Capture the cell that displays the provided text and extract its (x, y) central coordinate. 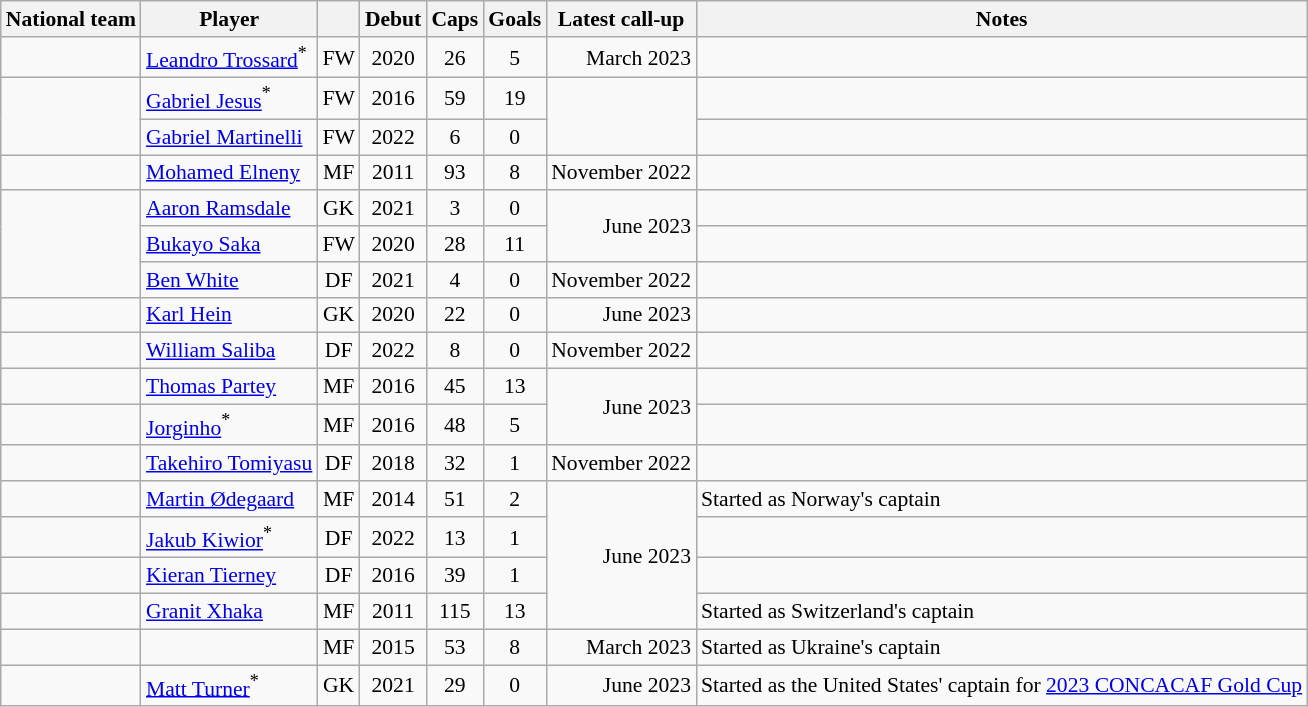
59 (454, 98)
22 (454, 316)
Aaron Ramsdale (229, 209)
26 (454, 58)
Started as Ukraine's captain (1002, 648)
Debut (394, 19)
Karl Hein (229, 316)
Caps (454, 19)
Takehiro Tomiyasu (229, 464)
28 (454, 244)
39 (454, 576)
11 (514, 244)
29 (454, 686)
Thomas Partey (229, 387)
Bukayo Saka (229, 244)
Leandro Trossard* (229, 58)
6 (454, 137)
115 (454, 612)
Player (229, 19)
Martin Ødegaard (229, 499)
Ben White (229, 280)
Started as the United States' captain for 2023 CONCACAF Gold Cup (1002, 686)
Latest call-up (621, 19)
Jakub Kiwior* (229, 538)
53 (454, 648)
45 (454, 387)
William Saliba (229, 351)
Gabriel Jesus* (229, 98)
Granit Xhaka (229, 612)
2014 (394, 499)
Gabriel Martinelli (229, 137)
51 (454, 499)
Kieran Tierney (229, 576)
3 (454, 209)
Mohamed Elneny (229, 173)
Started as Switzerland's captain (1002, 612)
2018 (394, 464)
Started as Norway's captain (1002, 499)
2015 (394, 648)
19 (514, 98)
93 (454, 173)
Matt Turner* (229, 686)
Notes (1002, 19)
National team (71, 19)
4 (454, 280)
Jorginho* (229, 424)
2 (514, 499)
48 (454, 424)
32 (454, 464)
Goals (514, 19)
